Provide the [x, y] coordinate of the cell's center where the given text is located.  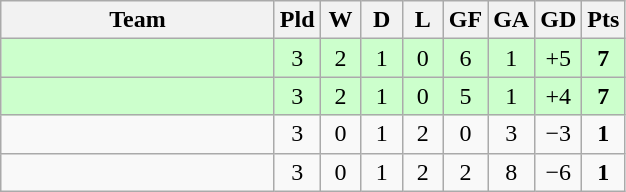
+5 [558, 58]
6 [465, 58]
−6 [558, 172]
L [422, 20]
GD [558, 20]
+4 [558, 96]
Pts [604, 20]
W [340, 20]
−3 [558, 134]
D [382, 20]
8 [512, 172]
5 [465, 96]
Pld [297, 20]
GA [512, 20]
GF [465, 20]
Team [138, 20]
